Locate the cell with the specified text and output its (x, y) center coordinate. 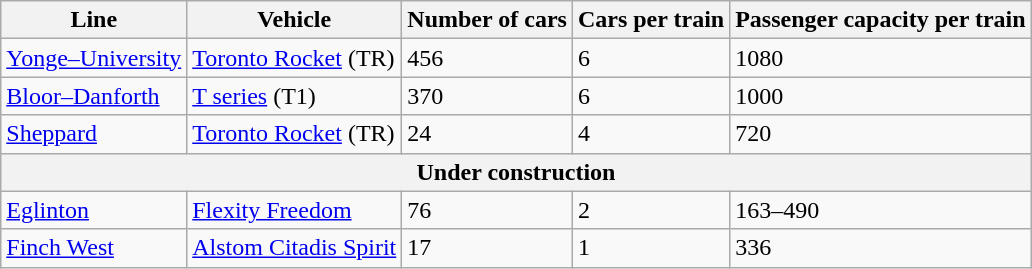
720 (880, 134)
163–490 (880, 210)
1 (650, 248)
Under construction (516, 172)
17 (488, 248)
Passenger capacity per train (880, 20)
76 (488, 210)
Alstom Citadis Spirit (294, 248)
Eglinton (94, 210)
Bloor–Danforth (94, 96)
1080 (880, 58)
24 (488, 134)
370 (488, 96)
Number of cars (488, 20)
T series (T1) (294, 96)
1000 (880, 96)
336 (880, 248)
Vehicle (294, 20)
Line (94, 20)
Sheppard (94, 134)
Finch West (94, 248)
456 (488, 58)
Yonge–University (94, 58)
2 (650, 210)
Cars per train (650, 20)
4 (650, 134)
Flexity Freedom (294, 210)
